Return the [X, Y] coordinate for the center point of the cell that contains the specified text.  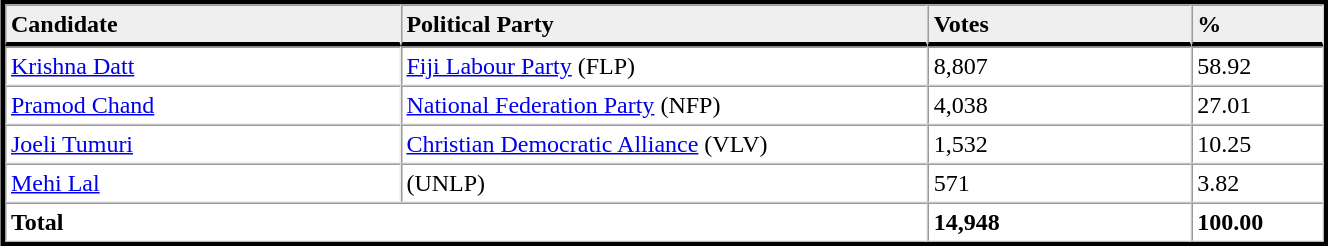
Candidate [202, 25]
100.00 [1257, 222]
Christian Democratic Alliance (VLV) [664, 144]
National Federation Party (NFP) [664, 106]
8,807 [1060, 66]
27.01 [1257, 106]
571 [1060, 184]
1,532 [1060, 144]
% [1257, 25]
3.82 [1257, 184]
Pramod Chand [202, 106]
10.25 [1257, 144]
Krishna Datt [202, 66]
Fiji Labour Party (FLP) [664, 66]
Votes [1060, 25]
Total [466, 222]
4,038 [1060, 106]
Mehi Lal [202, 184]
(UNLP) [664, 184]
14,948 [1060, 222]
Political Party [664, 25]
Joeli Tumuri [202, 144]
58.92 [1257, 66]
